Return (X, Y) of the center of cell containing provided text 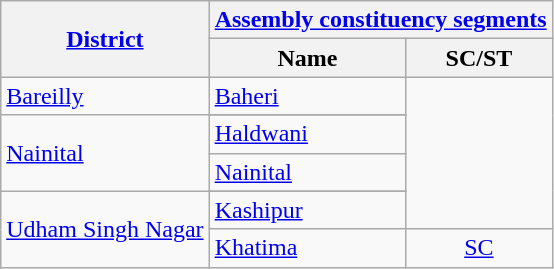
Khatima (308, 248)
Name (308, 58)
SC/ST (479, 58)
Udham Singh Nagar (105, 229)
SC (479, 248)
Kashipur (308, 210)
Haldwani (308, 134)
Baheri (308, 96)
Assembly constituency segments (380, 20)
District (105, 39)
Bareilly (105, 96)
